Return the (X, Y) coordinate for the center point of the cell that contains the specified text.  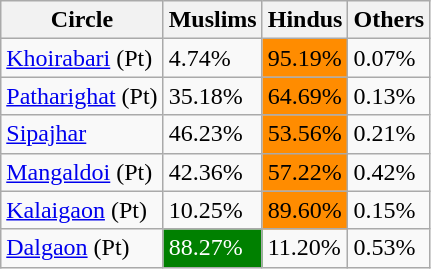
0.13% (389, 96)
46.23% (212, 134)
Others (389, 20)
Patharighat (Pt) (82, 96)
0.21% (389, 134)
42.36% (212, 172)
Mangaldoi (Pt) (82, 172)
0.42% (389, 172)
Khoirabari (Pt) (82, 58)
89.60% (305, 210)
4.74% (212, 58)
11.20% (305, 248)
Muslims (212, 20)
Hindus (305, 20)
0.07% (389, 58)
Dalgaon (Pt) (82, 248)
Sipajhar (82, 134)
53.56% (305, 134)
Circle (82, 20)
57.22% (305, 172)
0.53% (389, 248)
95.19% (305, 58)
88.27% (212, 248)
64.69% (305, 96)
35.18% (212, 96)
0.15% (389, 210)
Kalaigaon (Pt) (82, 210)
10.25% (212, 210)
